Identify which cell holds the provided text, then report its (x, y) central coordinate. 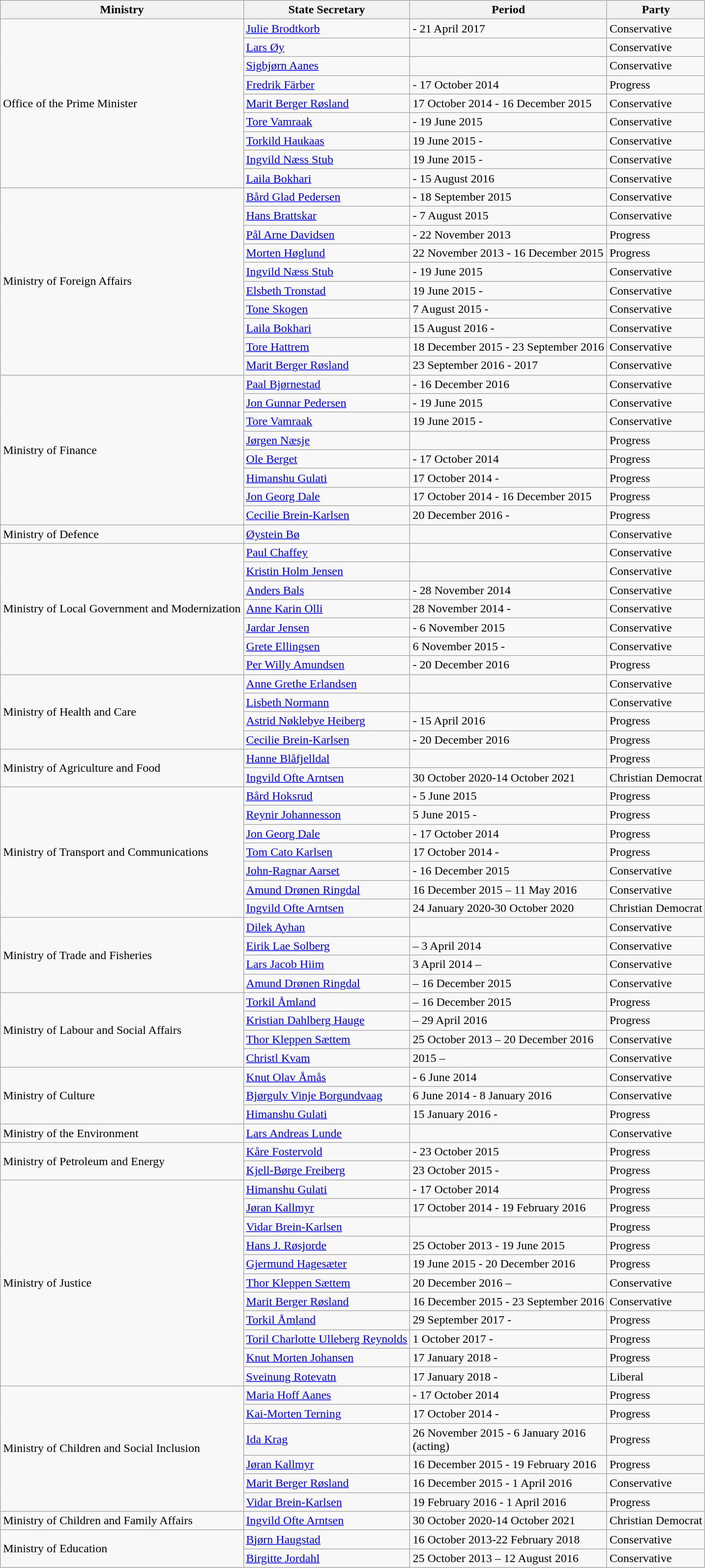
Party (656, 10)
2015 – (508, 1058)
Knut Morten Johansen (326, 1357)
Kai-Morten Terning (326, 1414)
State Secretary (326, 10)
Ministry of Finance (122, 450)
25 October 2013 – 12 August 2016 (508, 1558)
5 June 2015 - (508, 814)
25 October 2013 – 20 December 2016 (508, 1039)
Bård Hoksrud (326, 796)
Eirik Lae Solberg (326, 946)
25 October 2013 - 19 June 2015 (508, 1245)
Reynir Johannesson (326, 814)
Paal Bjørnestad (326, 384)
- 6 November 2015 (508, 628)
Hans Brattskar (326, 215)
3 April 2014 – (508, 965)
Hanne Blåfjelldal (326, 758)
- 21 April 2017 (508, 29)
28 November 2014 - (508, 609)
Lars Jacob Hiim (326, 965)
16 December 2015 – 11 May 2016 (508, 890)
Ministry of Transport and Communications (122, 852)
Paul Chaffey (326, 553)
Lars Andreas Lunde (326, 1133)
Ministry of Education (122, 1549)
- 15 April 2016 (508, 721)
John-Ragnar Aarset (326, 871)
22 November 2013 - 16 December 2015 (508, 253)
1 October 2017 - (508, 1339)
Ministry of Defence (122, 534)
Jørgen Næsje (326, 440)
Torkild Haukaas (326, 141)
Knut Olav Åmås (326, 1077)
Ministry of Trade and Fisheries (122, 955)
– 3 April 2014 (508, 946)
Kristin Holm Jensen (326, 572)
18 December 2015 - 23 September 2016 (508, 347)
Grete Ellingsen (326, 646)
16 December 2015 - 19 February 2016 (508, 1465)
Ministry of the Environment (122, 1133)
26 November 2015 - 6 January 2016(acting) (508, 1439)
Ida Krag (326, 1439)
Jon Gunnar Pedersen (326, 403)
Ministry of Local Government and Modernization (122, 609)
Morten Høglund (326, 253)
16 December 2015 - 23 September 2016 (508, 1301)
Toril Charlotte Ulleberg Reynolds (326, 1339)
Pål Arne Davidsen (326, 235)
- 6 June 2014 (508, 1077)
Bård Glad Pedersen (326, 197)
24 January 2020-30 October 2020 (508, 908)
29 September 2017 - (508, 1320)
Anders Bals (326, 590)
Birgitte Jordahl (326, 1558)
Fredrik Färber (326, 85)
Period (508, 10)
Anne Grethe Erlandsen (326, 684)
17 October 2014 - 19 February 2016 (508, 1208)
Dilek Ayhan (326, 927)
Liberal (656, 1376)
Lisbeth Normann (326, 702)
15 January 2016 - (508, 1114)
Kjell-Børge Freiberg (326, 1171)
Ministry of Children and Social Inclusion (122, 1448)
Bjørn Haugstad (326, 1539)
Ministry of Agriculture and Food (122, 768)
- 23 October 2015 (508, 1152)
Gjermund Hagesæter (326, 1264)
- 22 November 2013 (508, 235)
20 December 2016 - (508, 515)
- 18 September 2015 (508, 197)
Kristian Dahlberg Hauge (326, 1021)
16 October 2013-22 February 2018 (508, 1539)
Astrid Nøklebye Heiberg (326, 721)
Office of the Prime Minister (122, 103)
20 December 2016 – (508, 1283)
6 June 2014 - 8 January 2016 (508, 1095)
Jardar Jensen (326, 628)
23 September 2016 - 2017 (508, 365)
Ministry of Foreign Affairs (122, 281)
16 December 2015 - 1 April 2016 (508, 1483)
– 29 April 2016 (508, 1021)
- 7 August 2015 (508, 215)
7 August 2015 - (508, 309)
Ministry of Health and Care (122, 712)
19 June 2015 - 20 December 2016 (508, 1264)
Ole Berget (326, 459)
23 October 2015 - (508, 1171)
19 February 2016 - 1 April 2016 (508, 1502)
Sveinung Rotevatn (326, 1376)
15 August 2016 - (508, 328)
Tom Cato Karlsen (326, 852)
Kåre Fostervold (326, 1152)
Ministry of Children and Family Affairs (122, 1521)
- 15 August 2016 (508, 178)
Sigbjørn Aanes (326, 66)
Lars Øy (326, 47)
Ministry (122, 10)
Tone Skogen (326, 309)
Ministry of Petroleum and Energy (122, 1161)
Maria Hoff Aanes (326, 1395)
Hans J. Røsjorde (326, 1245)
Christl Kvam (326, 1058)
Julie Brodtkorb (326, 29)
- 16 December 2015 (508, 871)
6 November 2015 - (508, 646)
- 5 June 2015 (508, 796)
Ministry of Labour and Social Affairs (122, 1030)
- 28 November 2014 (508, 590)
Ministry of Culture (122, 1095)
Øystein Bø (326, 534)
Tore Hattrem (326, 347)
Elsbeth Tronstad (326, 291)
Anne Karin Olli (326, 609)
- 16 December 2016 (508, 384)
Per Willy Amundsen (326, 665)
Bjørgulv Vinje Borgundvaag (326, 1095)
Ministry of Justice (122, 1283)
